Return [X, Y] of the center of cell containing provided text 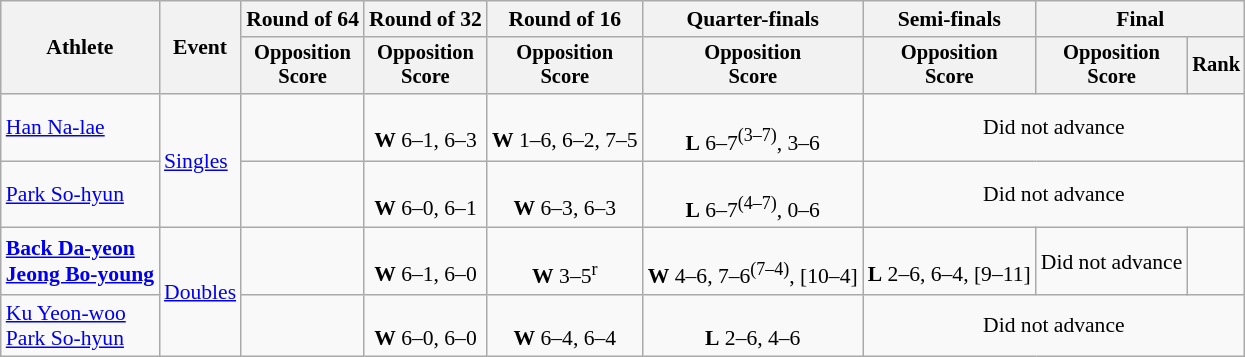
W 6–0, 6–0 [426, 326]
W 1–6, 6–2, 7–5 [565, 128]
Round of 16 [565, 19]
Rank [1216, 66]
Quarter-finals [753, 19]
L 2–6, 4–6 [753, 326]
Back Da-yeonJeong Bo-young [80, 262]
Semi-finals [950, 19]
W 3–5r [565, 262]
L 2–6, 6–4, [9–11] [950, 262]
Ku Yeon-wooPark So-hyun [80, 326]
Park So-hyun [80, 194]
Round of 32 [426, 19]
Round of 64 [302, 19]
Han Na-lae [80, 128]
Event [200, 48]
L 6–7(4–7), 0–6 [753, 194]
Singles [200, 161]
Doubles [200, 292]
L 6–7(3–7), 3–6 [753, 128]
Athlete [80, 48]
W 4–6, 7–6(7–4), [10–4] [753, 262]
W 6–3, 6–3 [565, 194]
W 6–1, 6–3 [426, 128]
W 6–1, 6–0 [426, 262]
W 6–0, 6–1 [426, 194]
W 6–4, 6–4 [565, 326]
Final [1140, 19]
